Extract the [x, y] coordinate from the center of the cell holding the provided text.  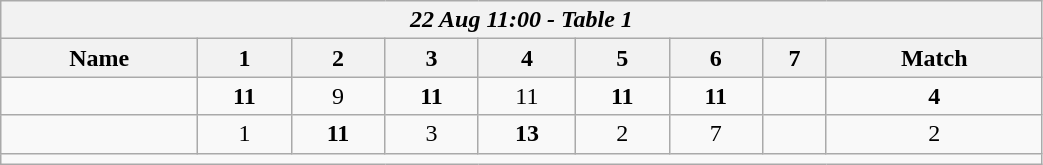
22 Aug 11:00 - Table 1 [522, 20]
13 [526, 134]
5 [622, 58]
Match [934, 58]
6 [716, 58]
Name [100, 58]
9 [338, 96]
